Detect which cell encompasses the target text, then output its (X, Y) center coordinate. 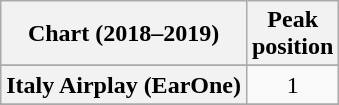
1 (292, 85)
Peakposition (292, 34)
Chart (2018–2019) (124, 34)
Italy Airplay (EarOne) (124, 85)
